Output the [X, Y] coordinate of the center of the cell containing the given text.  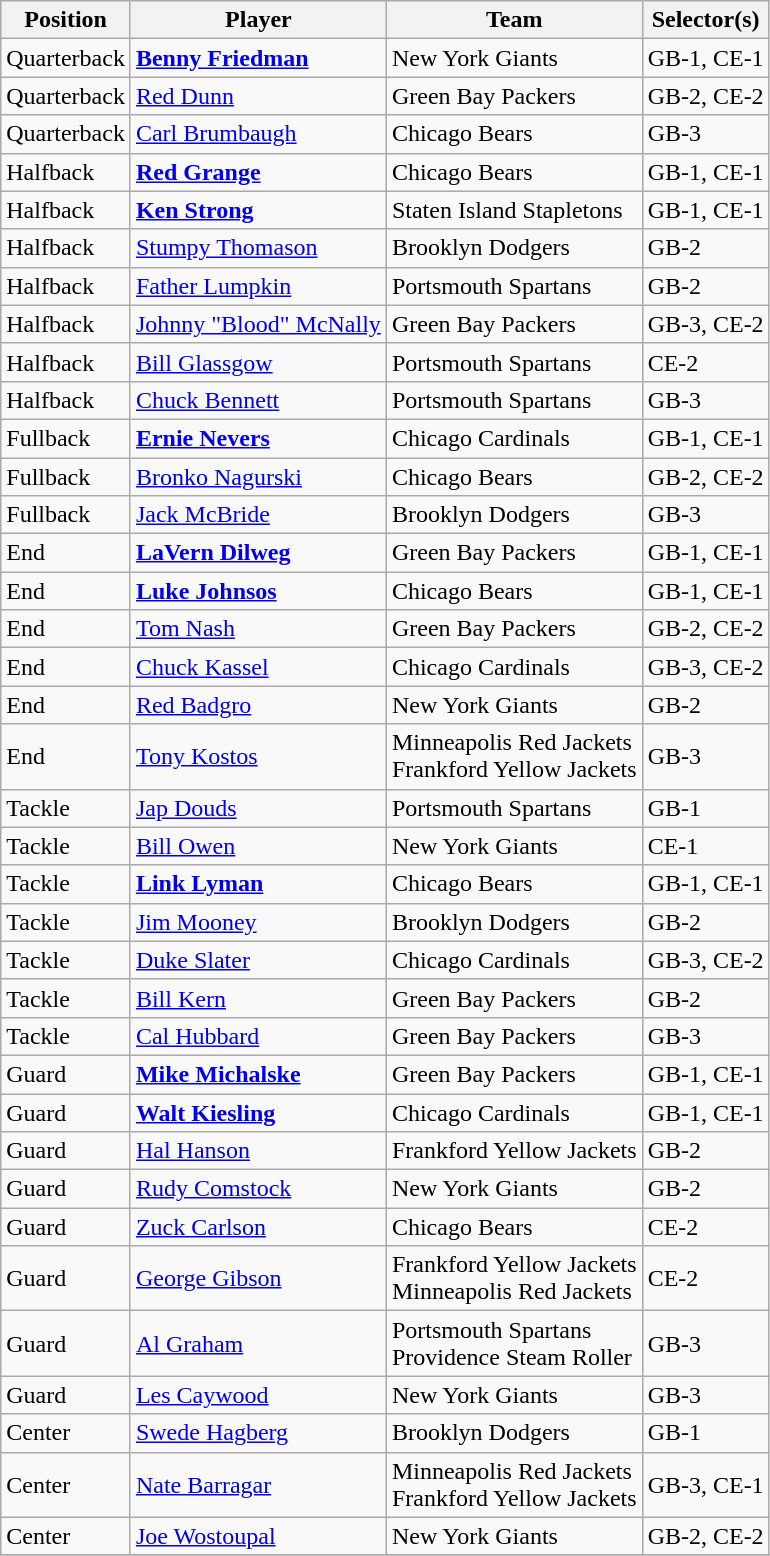
Staten Island Stapletons [514, 210]
Rudy Comstock [258, 1189]
Frankford Yellow JacketsMinneapolis Red Jackets [514, 1278]
Portsmouth SpartansProvidence Steam Roller [514, 1344]
Jap Douds [258, 808]
Position [66, 20]
Bronko Nagurski [258, 477]
Les Caywood [258, 1395]
Link Lyman [258, 884]
Stumpy Thomason [258, 248]
Nate Barragar [258, 1484]
Player [258, 20]
Red Badgro [258, 705]
Frankford Yellow Jackets [514, 1151]
Ken Strong [258, 210]
GB-3, CE-1 [706, 1484]
Benny Friedman [258, 58]
George Gibson [258, 1278]
Duke Slater [258, 960]
Zuck Carlson [258, 1227]
LaVern Dilweg [258, 553]
Selector(s) [706, 20]
Johnny "Blood" McNally [258, 324]
Tom Nash [258, 629]
Luke Johnsos [258, 591]
Chuck Kassel [258, 667]
Red Grange [258, 172]
Joe Wostoupal [258, 1536]
Jack McBride [258, 515]
Bill Owen [258, 846]
Father Lumpkin [258, 286]
Hal Hanson [258, 1151]
Al Graham [258, 1344]
Carl Brumbaugh [258, 134]
Chuck Bennett [258, 400]
CE-1 [706, 846]
Walt Kiesling [258, 1113]
Bill Kern [258, 998]
Mike Michalske [258, 1074]
Jim Mooney [258, 922]
Cal Hubbard [258, 1036]
Ernie Nevers [258, 438]
Tony Kostos [258, 756]
Swede Hagberg [258, 1433]
Bill Glassgow [258, 362]
Team [514, 20]
Red Dunn [258, 96]
